Find where the given text appears and provide that cell's center as (X, Y) coordinate. 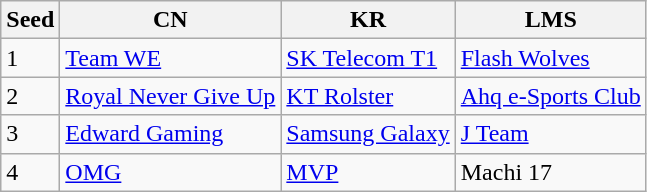
J Team (550, 134)
Team WE (170, 58)
CN (170, 20)
Edward Gaming (170, 134)
Machi 17 (550, 172)
SK Telecom T1 (368, 58)
Seed (30, 20)
3 (30, 134)
Samsung Galaxy (368, 134)
LMS (550, 20)
OMG (170, 172)
KR (368, 20)
1 (30, 58)
2 (30, 96)
4 (30, 172)
MVP (368, 172)
Royal Never Give Up (170, 96)
KT Rolster (368, 96)
Ahq e-Sports Club (550, 96)
Flash Wolves (550, 58)
